Find where the given text appears and provide that cell's center as (X, Y) coordinate. 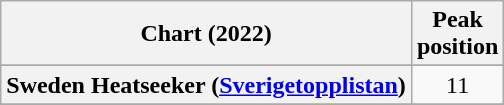
Sweden Heatseeker (Sverigetopplistan) (206, 85)
Chart (2022) (206, 34)
Peakposition (457, 34)
11 (457, 85)
